Locate the cell with the specified text and output its [x, y] center coordinate. 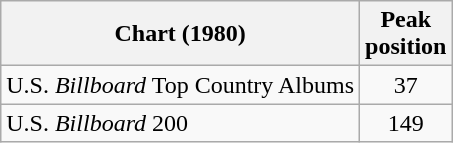
149 [406, 123]
37 [406, 85]
Chart (1980) [180, 34]
U.S. Billboard Top Country Albums [180, 85]
U.S. Billboard 200 [180, 123]
Peakposition [406, 34]
